Output the (x, y) coordinate of the center of the cell containing the given text.  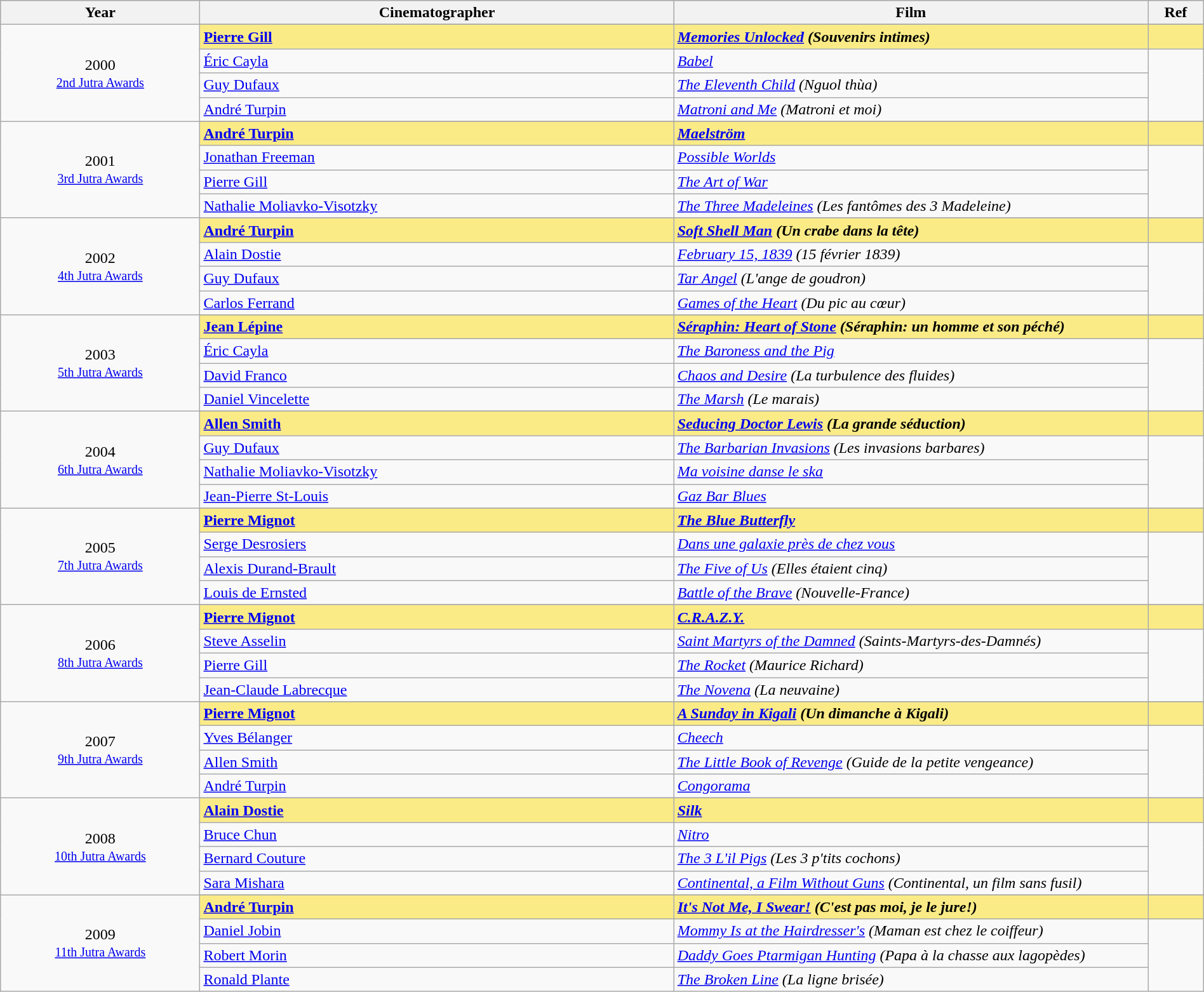
Cinematographer (437, 13)
Continental, a Film Without Guns (Continental, un film sans fusil) (911, 883)
Games of the Heart (Du pic au cœur) (911, 303)
Seducing Doctor Lewis (La grande séduction) (911, 424)
Bruce Chun (437, 834)
David Franco (437, 375)
Jean-Claude Labrecque (437, 689)
2009 11th Jutra Awards (100, 943)
Ronald Plante (437, 979)
Yves Bélanger (437, 738)
Soft Shell Man (Un crabe dans la tête) (911, 230)
Ref (1176, 13)
The Art of War (911, 182)
The 3 L'il Pigs (Les 3 p'tits cochons) (911, 859)
Sara Mishara (437, 883)
Tar Angel (L'ange de goudron) (911, 278)
Saint Martyrs of the Damned (Saints-Martyrs-des-Damnés) (911, 641)
Congorama (911, 786)
2003 5th Jutra Awards (100, 363)
Jean Lépine (437, 327)
Daddy Goes Ptarmigan Hunting (Papa à la chasse aux lagopèdes) (911, 955)
Alexis Durand-Brault (437, 568)
The Eleventh Child (Nguol thùa) (911, 85)
Nitro (911, 834)
Louis de Ernsted (437, 593)
Mommy Is at the Hairdresser's (Maman est chez le coiffeur) (911, 931)
Film (911, 13)
Chaos and Desire (La turbulence des fluides) (911, 375)
Matroni and Me (Matroni et moi) (911, 109)
Serge Desrosiers (437, 544)
Memories Unlocked (Souvenirs intimes) (911, 37)
2004 6th Jutra Awards (100, 460)
Daniel Vincelette (437, 399)
The Three Madeleines (Les fantômes des 3 Madeleine) (911, 206)
The Barbarian Invasions (Les invasions barbares) (911, 448)
2001 3rd Jutra Awards (100, 170)
2007 9th Jutra Awards (100, 750)
2008 10th Jutra Awards (100, 847)
The Marsh (Le marais) (911, 399)
The Blue Butterfly (911, 520)
C.R.A.Z.Y. (911, 617)
Cheech (911, 738)
The Novena (La neuvaine) (911, 689)
Carlos Ferrand (437, 303)
Ma voisine danse le ska (911, 472)
Maelström (911, 133)
Daniel Jobin (437, 931)
Jean-Pierre St-Louis (437, 496)
Jonathan Freeman (437, 158)
Silk (911, 810)
A Sunday in Kigali (Un dimanche à Kigali) (911, 714)
Year (100, 13)
February 15, 1839 (15 février 1839) (911, 254)
2006 8th Jutra Awards (100, 653)
Bernard Couture (437, 859)
The Baroness and the Pig (911, 351)
The Five of Us (Elles étaient cinq) (911, 568)
Steve Asselin (437, 641)
Possible Worlds (911, 158)
Séraphin: Heart of Stone (Séraphin: un homme et son péché) (911, 327)
Gaz Bar Blues (911, 496)
2000 2nd Jutra Awards (100, 73)
The Rocket (Maurice Richard) (911, 665)
2005 7th Jutra Awards (100, 556)
The Broken Line (La ligne brisée) (911, 979)
It's Not Me, I Swear! (C'est pas moi, je le jure!) (911, 907)
Dans une galaxie près de chez vous (911, 544)
Babel (911, 61)
Battle of the Brave (Nouvelle-France) (911, 593)
Robert Morin (437, 955)
2002 4th Jutra Awards (100, 266)
The Little Book of Revenge (Guide de la petite vengeance) (911, 762)
